Pinpoint the cell where the given text exists, returning its (X, Y) midpoint coordinate. 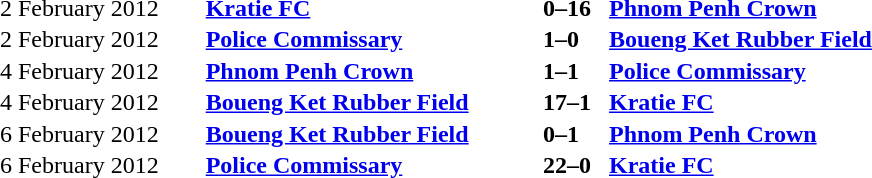
17–1 (574, 103)
1–1 (574, 71)
0–1 (574, 134)
Phnom Penh Crown (372, 71)
Police Commissary (372, 39)
1–0 (574, 39)
